From the cell containing the given text, extract its center point as [X, Y] coordinate. 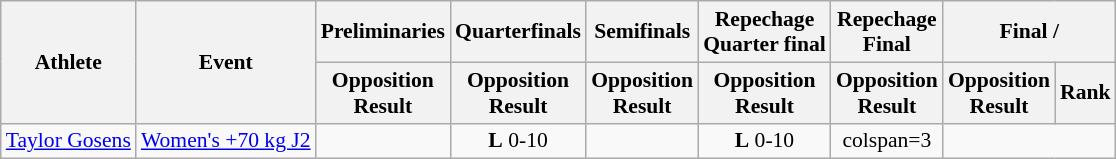
colspan=3 [887, 141]
Preliminaries [383, 32]
RepechageQuarter final [764, 32]
Event [226, 62]
RepechageFinal [887, 32]
Final / [1030, 32]
Women's +70 kg J2 [226, 141]
Semifinals [642, 32]
Rank [1086, 92]
Taylor Gosens [68, 141]
Quarterfinals [518, 32]
Athlete [68, 62]
